Return the (X, Y) coordinate for the center point of the cell that contains the specified text.  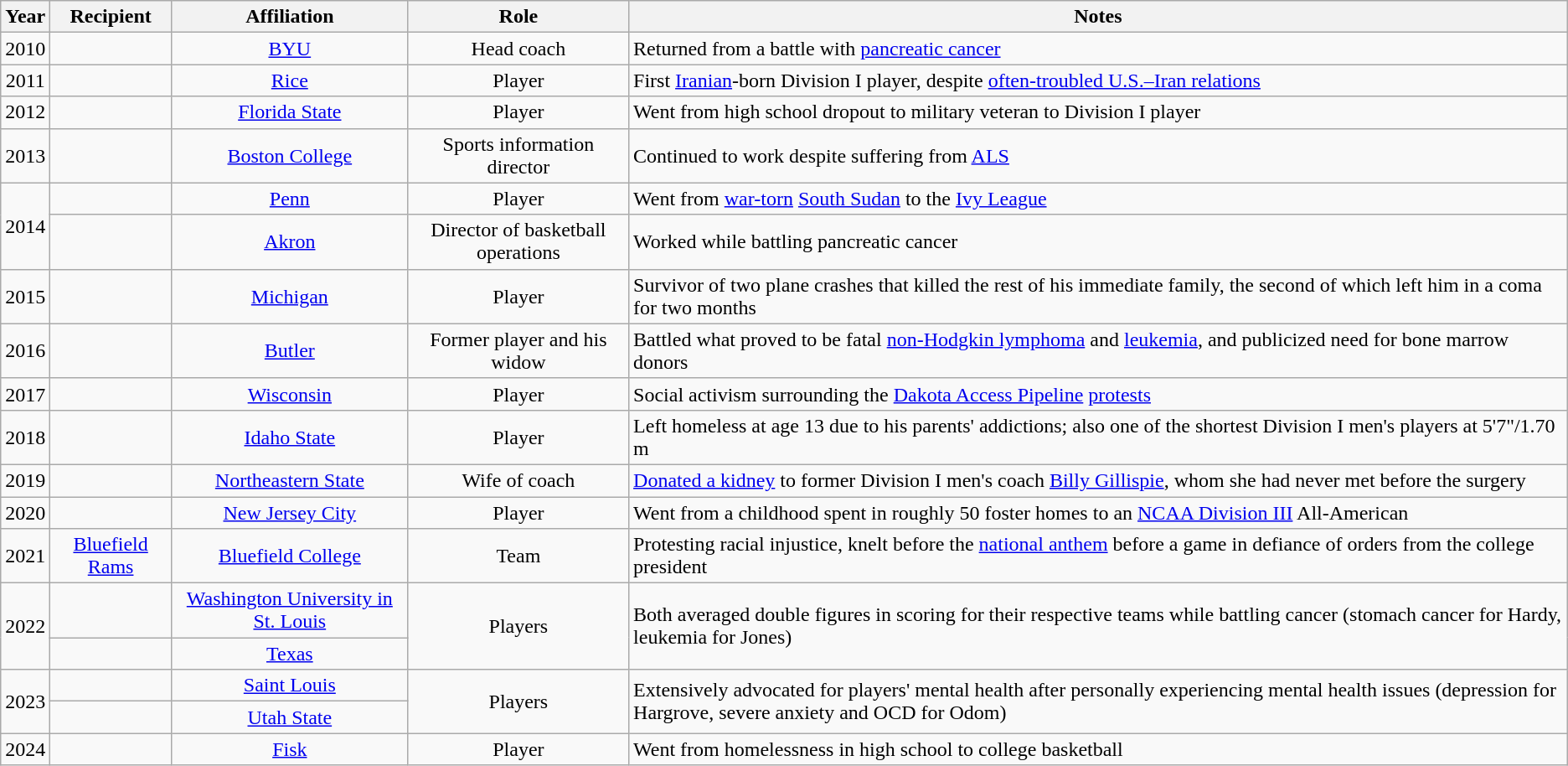
Wisconsin (290, 394)
Went from high school dropout to military veteran to Division I player (1099, 112)
Washington University in St. Louis (290, 610)
Both averaged double figures in scoring for their respective teams while battling cancer (stomach cancer for Hardy, leukemia for Jones) (1099, 627)
Year (25, 17)
2012 (25, 112)
2011 (25, 80)
First Iranian-born Division I player, despite often-troubled U.S.–Iran relations (1099, 80)
2018 (25, 437)
Recipient (111, 17)
Sports information director (518, 156)
Idaho State (290, 437)
Affiliation (290, 17)
2024 (25, 749)
2019 (25, 480)
Protesting racial injustice, knelt before the national anthem before a game in defiance of orders from the college president (1099, 556)
Rice (290, 80)
Went from war-torn South Sudan to the Ivy League (1099, 199)
2016 (25, 350)
2010 (25, 49)
Bluefield College (290, 556)
Returned from a battle with pancreatic cancer (1099, 49)
Saint Louis (290, 686)
2015 (25, 297)
Role (518, 17)
Bluefield Rams (111, 556)
Went from a childhood spent in roughly 50 foster homes to an NCAA Division III All-American (1099, 512)
2023 (25, 701)
2013 (25, 156)
Survivor of two plane crashes that killed the rest of his immediate family, the second of which left him in a coma for two months (1099, 297)
Continued to work despite suffering from ALS (1099, 156)
2014 (25, 226)
Boston College (290, 156)
Northeastern State (290, 480)
Notes (1099, 17)
Director of basketball operations (518, 241)
BYU (290, 49)
Former player and his widow (518, 350)
2022 (25, 627)
Akron (290, 241)
Went from homelessness in high school to college basketball (1099, 749)
Fisk (290, 749)
Penn (290, 199)
New Jersey City (290, 512)
Left homeless at age 13 due to his parents' addictions; also one of the shortest Division I men's players at 5'7"/1.70 m (1099, 437)
Butler (290, 350)
2020 (25, 512)
Donated a kidney to former Division I men's coach Billy Gillispie, whom she had never met before the surgery (1099, 480)
Michigan (290, 297)
Utah State (290, 717)
Social activism surrounding the Dakota Access Pipeline protests (1099, 394)
Wife of coach (518, 480)
Battled what proved to be fatal non-Hodgkin lymphoma and leukemia, and publicized need for bone marrow donors (1099, 350)
Texas (290, 654)
Head coach (518, 49)
Florida State (290, 112)
Worked while battling pancreatic cancer (1099, 241)
2017 (25, 394)
Team (518, 556)
2021 (25, 556)
